Identify which cell holds the provided text, then report its (x, y) central coordinate. 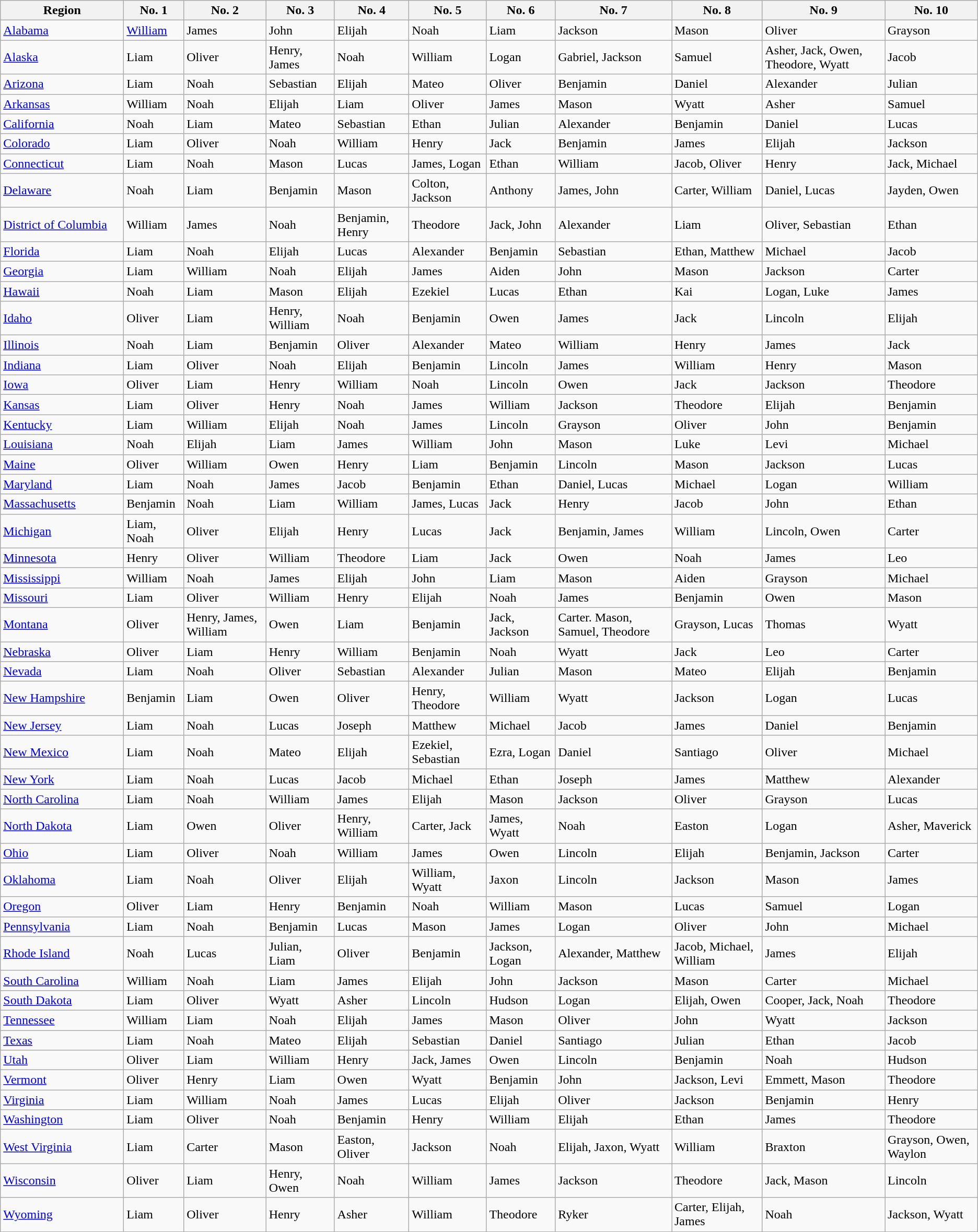
James, Lucas (448, 504)
Luke (717, 444)
Vermont (62, 1080)
No. 6 (521, 10)
District of Columbia (62, 225)
Ezekiel, Sebastian (448, 752)
Henry, James (300, 57)
Julian, Liam (300, 954)
Illinois (62, 345)
Henry, Owen (300, 1180)
Emmett, Mason (823, 1080)
Elijah, Owen (717, 1000)
Grayson, Owen, Waylon (932, 1147)
South Dakota (62, 1000)
Minnesota (62, 558)
South Carolina (62, 980)
James, Wyatt (521, 826)
Alexander, Matthew (613, 954)
Louisiana (62, 444)
Henry, James, William (225, 625)
Arizona (62, 84)
Maryland (62, 484)
Rhode Island (62, 954)
No. 7 (613, 10)
Asher, Jack, Owen, Theodore, Wyatt (823, 57)
Gabriel, Jackson (613, 57)
Jacob, Michael, William (717, 954)
Thomas (823, 625)
Jaxon (521, 879)
No. 5 (448, 10)
James, Logan (448, 163)
Tennessee (62, 1020)
Grayson, Lucas (717, 625)
Jackson, Levi (717, 1080)
Alabama (62, 30)
Utah (62, 1060)
Alaska (62, 57)
Pennsylvania (62, 926)
Hawaii (62, 291)
Wyoming (62, 1215)
Colton, Jackson (448, 190)
Florida (62, 251)
Elijah, Jaxon, Wyatt (613, 1147)
Kai (717, 291)
Anthony (521, 190)
Logan, Luke (823, 291)
No. 2 (225, 10)
Indiana (62, 365)
No. 10 (932, 10)
Carter. Mason, Samuel, Theodore (613, 625)
Jack, James (448, 1060)
Liam, Noah (154, 531)
Idaho (62, 319)
Carter, William (717, 190)
Asher, Maverick (932, 826)
Jack, Jackson (521, 625)
Ezekiel (448, 291)
Benjamin, Jackson (823, 853)
Braxton (823, 1147)
Cooper, Jack, Noah (823, 1000)
Lincoln, Owen (823, 531)
No. 3 (300, 10)
Carter, Jack (448, 826)
Oliver, Sebastian (823, 225)
Henry, Theodore (448, 699)
Easton (717, 826)
Jack, John (521, 225)
Easton, Oliver (372, 1147)
Massachusetts (62, 504)
James, John (613, 190)
Jacob, Oliver (717, 163)
Jackson, Logan (521, 954)
Mississippi (62, 578)
Ethan, Matthew (717, 251)
North Carolina (62, 799)
Missouri (62, 597)
Kansas (62, 405)
Ohio (62, 853)
Colorado (62, 144)
Oklahoma (62, 879)
Levi (823, 444)
Carter, Elijah, James (717, 1215)
New York (62, 779)
Georgia (62, 271)
Arkansas (62, 104)
Nevada (62, 672)
No. 9 (823, 10)
Benjamin, James (613, 531)
Kentucky (62, 425)
No. 8 (717, 10)
West Virginia (62, 1147)
Delaware (62, 190)
William, Wyatt (448, 879)
Washington (62, 1120)
North Dakota (62, 826)
Jack, Mason (823, 1180)
California (62, 124)
New Jersey (62, 725)
No. 1 (154, 10)
Jackson, Wyatt (932, 1215)
Nebraska (62, 651)
New Hampshire (62, 699)
Jack, Michael (932, 163)
Benjamin, Henry (372, 225)
Jayden, Owen (932, 190)
Wisconsin (62, 1180)
Michigan (62, 531)
Texas (62, 1040)
Virginia (62, 1100)
Ryker (613, 1215)
New Mexico (62, 752)
Iowa (62, 385)
Montana (62, 625)
Region (62, 10)
Connecticut (62, 163)
Oregon (62, 907)
No. 4 (372, 10)
Maine (62, 464)
Ezra, Logan (521, 752)
